Extract the (X, Y) coordinate from the center of the cell holding the provided text.  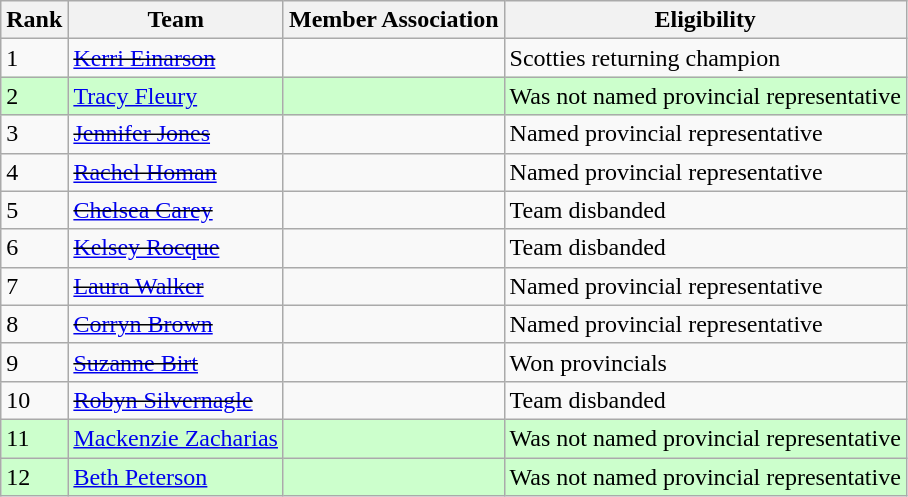
Beth Peterson (176, 477)
5 (34, 210)
6 (34, 248)
Scotties returning champion (705, 58)
Rank (34, 20)
Kerri Einarson (176, 58)
4 (34, 172)
1 (34, 58)
Robyn Silvernagle (176, 400)
Won provincials (705, 362)
Suzanne Birt (176, 362)
Member Association (394, 20)
9 (34, 362)
Corryn Brown (176, 324)
Rachel Homan (176, 172)
Mackenzie Zacharias (176, 438)
Kelsey Rocque (176, 248)
10 (34, 400)
3 (34, 134)
11 (34, 438)
Tracy Fleury (176, 96)
8 (34, 324)
Team (176, 20)
Laura Walker (176, 286)
2 (34, 96)
Eligibility (705, 20)
Chelsea Carey (176, 210)
7 (34, 286)
12 (34, 477)
Jennifer Jones (176, 134)
